Return (X, Y) of the center of cell containing provided text 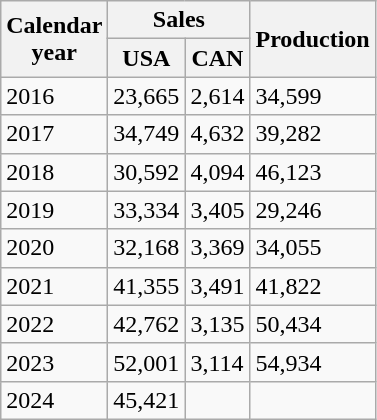
52,001 (146, 362)
2,614 (218, 96)
2016 (54, 96)
3,114 (218, 362)
Production (312, 39)
2018 (54, 172)
Sales (179, 20)
2022 (54, 324)
2020 (54, 248)
4,632 (218, 134)
3,369 (218, 248)
3,405 (218, 210)
USA (146, 58)
42,762 (146, 324)
32,168 (146, 248)
Calendaryear (54, 39)
2023 (54, 362)
CAN (218, 58)
34,055 (312, 248)
46,123 (312, 172)
3,491 (218, 286)
30,592 (146, 172)
50,434 (312, 324)
41,822 (312, 286)
23,665 (146, 96)
29,246 (312, 210)
2019 (54, 210)
4,094 (218, 172)
45,421 (146, 400)
41,355 (146, 286)
39,282 (312, 134)
2017 (54, 134)
34,749 (146, 134)
2021 (54, 286)
34,599 (312, 96)
3,135 (218, 324)
2024 (54, 400)
54,934 (312, 362)
33,334 (146, 210)
